Find where the given text appears and provide that cell's center as [X, Y] coordinate. 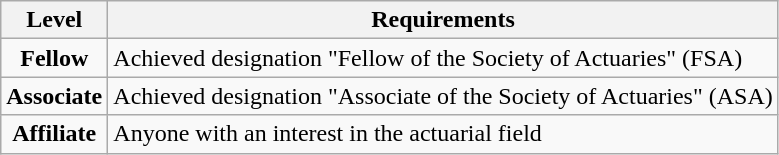
Level [54, 20]
Fellow [54, 58]
Affiliate [54, 134]
Achieved designation "Associate of the Society of Actuaries" (ASA) [443, 96]
Associate [54, 96]
Requirements [443, 20]
Achieved designation "Fellow of the Society of Actuaries" (FSA) [443, 58]
Anyone with an interest in the actuarial field [443, 134]
